Search for the cell housing the specified text and yield its [x, y] center coordinate. 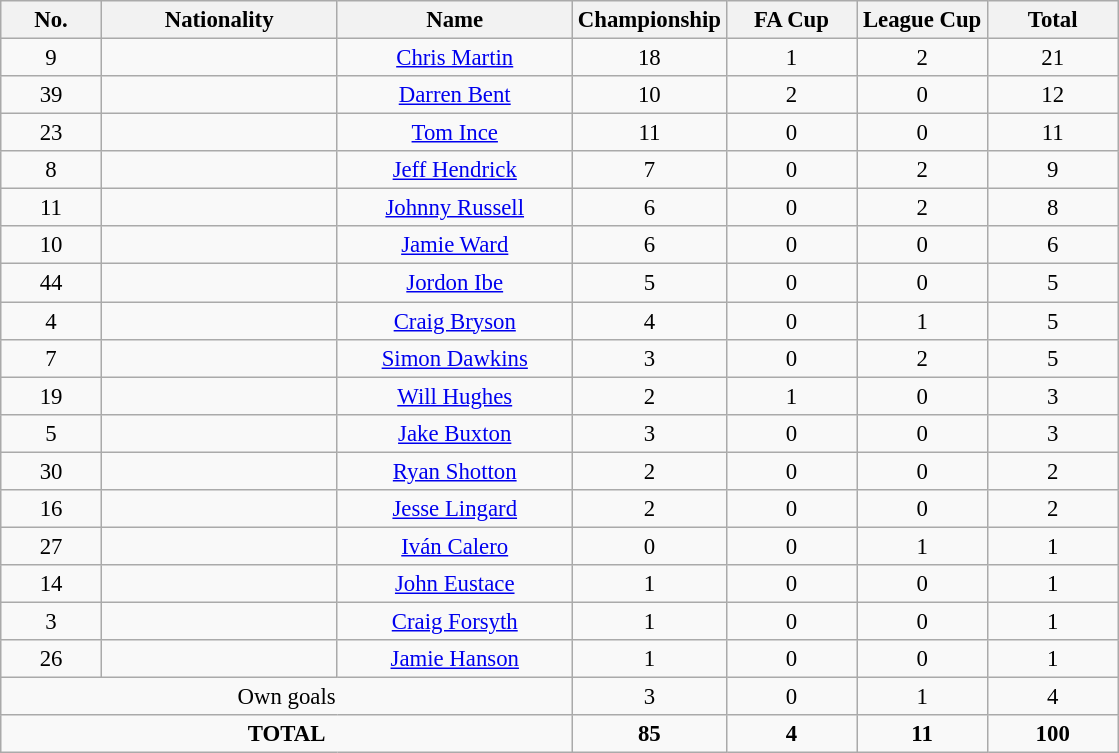
No. [52, 20]
Total [1052, 20]
Jeff Hendrick [455, 170]
26 [52, 659]
44 [52, 283]
Craig Bryson [455, 321]
14 [52, 584]
Simon Dawkins [455, 358]
21 [1052, 58]
John Eustace [455, 584]
39 [52, 95]
18 [650, 58]
85 [650, 734]
Name [455, 20]
Johnny Russell [455, 208]
16 [52, 509]
Jamie Ward [455, 245]
Will Hughes [455, 396]
Craig Forsyth [455, 621]
TOTAL [287, 734]
Championship [650, 20]
Tom Ince [455, 133]
Own goals [287, 697]
12 [1052, 95]
19 [52, 396]
Darren Bent [455, 95]
Nationality [219, 20]
27 [52, 546]
23 [52, 133]
FA Cup [792, 20]
League Cup [922, 20]
100 [1052, 734]
30 [52, 471]
Jamie Hanson [455, 659]
Jake Buxton [455, 433]
Chris Martin [455, 58]
Jesse Lingard [455, 509]
Jordon Ibe [455, 283]
Ryan Shotton [455, 471]
Iván Calero [455, 546]
